Capture the cell that displays the provided text and extract its (x, y) central coordinate. 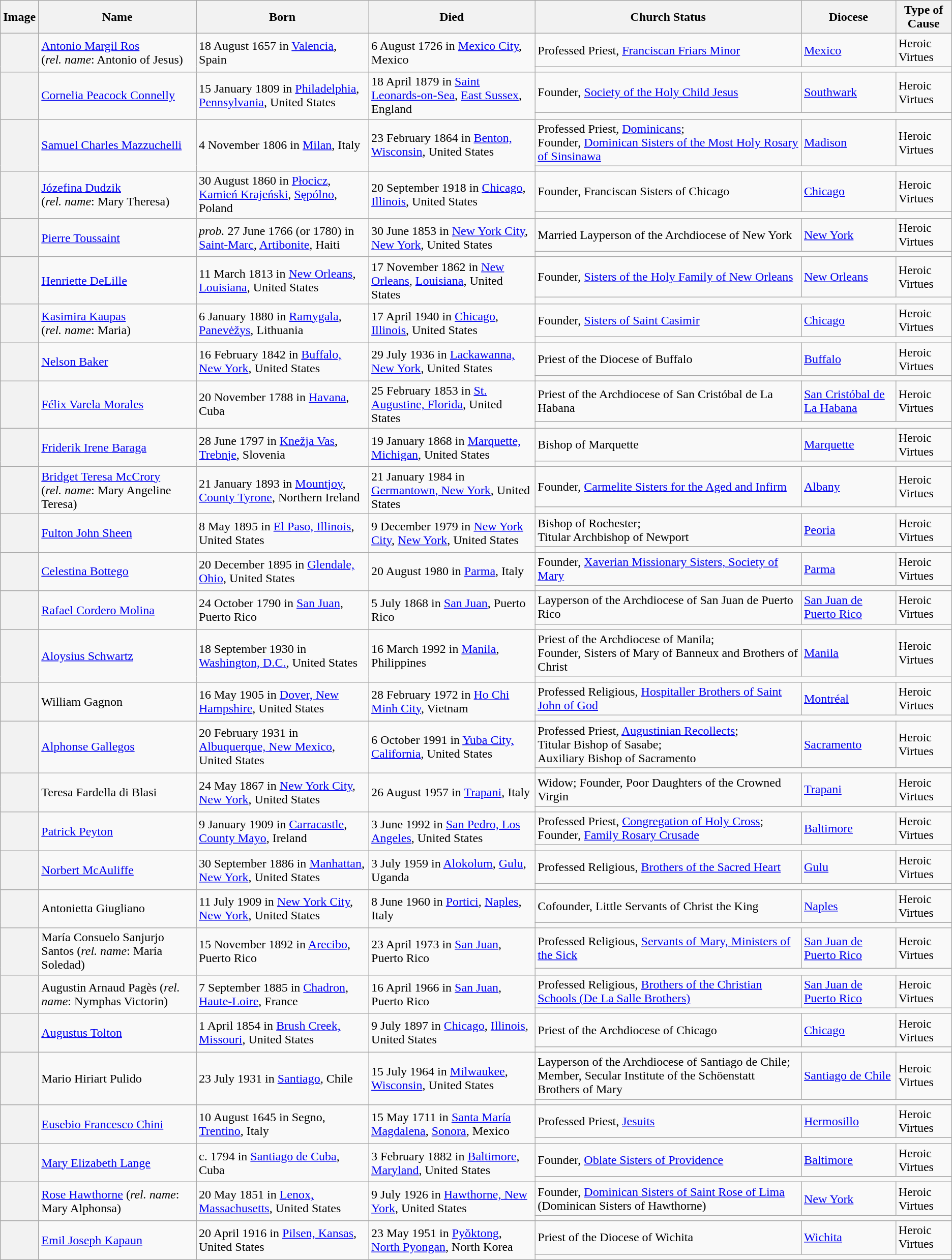
Pierre Toussaint (117, 237)
28 June 1797 in Knežja Vas, Trebnje, Slovenia (283, 447)
Nelson Baker (117, 362)
Founder, Sisters of Saint Casimir (668, 320)
20 November 1788 in Havana, Cuba (283, 405)
Norbert McAuliffe (117, 870)
Name (117, 17)
Professed Priest, Congregation of Holy Cross; Founder, Family Rosary Crusade (668, 829)
San Cristóbal de La Habana (848, 402)
Born (283, 17)
Aloysius Schwartz (117, 656)
Hermosillo (848, 1122)
William Gagnon (117, 701)
23 February 1864 in Benton, Wisconsin, United States (452, 145)
Mario Hiriart Pulido (117, 1078)
Layperson of the Archdiocese of Santiago de Chile; Member, Secular Institute of the Schöenstatt Brothers of Mary (668, 1075)
Professed Priest, Augustinian Recollects; Titular Bishop of Sasabe; Auxiliary Bishop of Sacramento (668, 744)
Patrick Peyton (117, 831)
Founder, Society of the Holy Child Jesus (668, 93)
Cornelia Peacock Connelly (117, 96)
Naples (848, 906)
Buffalo (848, 359)
4 November 1806 in Milan, Italy (283, 145)
3 June 1992 in San Pedro, Los Angeles, United States (452, 831)
20 February 1931 in Albuquerque, New Mexico, United States (283, 747)
Bishop of Marquette (668, 444)
18 September 1930 in Washington, D.C., United States (283, 656)
Sacramento (848, 744)
21 January 1893 in Mountjoy, County Tyrone, Northern Ireland (283, 490)
Alphonse Gallegos (117, 747)
Cofounder, Little Servants of Christ the King (668, 906)
11 March 1813 in New Orleans, Louisiana, United States (283, 280)
10 August 1645 in Segno, Trentino, Italy (283, 1124)
28 February 1972 in Ho Chi Minh City, Vietnam (452, 701)
9 January 1909 in Carracastle, County Mayo, Ireland (283, 831)
Antonio Margil Ros (rel. name: Antonio of Jesus) (117, 53)
Parma (848, 568)
Friderik Irene Baraga (117, 447)
Madison (848, 142)
16 February 1842 in Buffalo, New York, United States (283, 362)
Professed Religious, Servants of Mary, Ministers of the Sick (668, 948)
24 October 1790 in San Juan, Puerto Rico (283, 610)
15 November 1892 in Arecibo, Puerto Rico (283, 951)
Albany (848, 487)
8 June 1960 in Portici, Naples, Italy (452, 909)
Professed Religious, Brothers of the Sacred Heart (668, 867)
15 July 1964 in Milwaukee, Wisconsin, United States (452, 1078)
Church Status (668, 17)
7 September 1885 in Chadron, Haute-Loire, France (283, 994)
23 April 1973 in San Juan, Puerto Rico (452, 951)
15 January 1809 in Philadelphia, Pennsylvania, United States (283, 96)
24 May 1867 in New York City, New York, United States (283, 793)
Marquette (848, 444)
Founder, Franciscan Sisters of Chicago (668, 191)
Founder, Dominican Sisters of Saint Rose of Lima (Dominican Sisters of Hawthorne) (668, 1199)
Peoria (848, 530)
Professed Priest, Dominicans; Founder, Dominican Sisters of the Most Holy Rosary of Sinsinawa (668, 142)
25 February 1853 in St. Augustine, Florida, United States (452, 405)
Santiago de Chile (848, 1075)
Professed Religious, Hospitaller Brothers of Saint John of God (668, 699)
Priest of the Archdiocese of Chicago (668, 1030)
19 January 1868 in Marquette, Michigan, United States (452, 447)
Founder, Oblate Sisters of Providence (668, 1160)
prob. 27 June 1766 (or 1780) in Saint-Marc, Artibonite, Haiti (283, 237)
1 April 1854 in Brush Creek, Missouri, United States (283, 1033)
9 December 1979 in New York City, New York, United States (452, 533)
9 July 1897 in Chicago, Illinois, United States (452, 1033)
New Orleans (848, 277)
Bridget Teresa McCrory (rel. name: Mary Angeline Teresa) (117, 490)
16 March 1992 in Manila, Philippines (452, 656)
Founder, Carmelite Sisters for the Aged and Infirm (668, 487)
16 May 1905 in Dover, New Hampshire, United States (283, 701)
Kasimira Kaupas (rel. name: Maria) (117, 323)
Samuel Charles Mazzuchelli (117, 145)
26 August 1957 in Trapani, Italy (452, 793)
16 April 1966 in San Juan, Puerto Rico (452, 994)
20 May 1851 in Lenox, Massachusetts, United States (283, 1202)
5 July 1868 in San Juan, Puerto Rico (452, 610)
Priest of the Diocese of Wichita (668, 1238)
Teresa Fardella di Blasi (117, 793)
Widow; Founder, Poor Daughters of the Crowned Virgin (668, 790)
11 July 1909 in New York City, New York, United States (283, 909)
21 January 1984 in Germantown, New York, United States (452, 490)
Antonietta Giugliano (117, 909)
Trapani (848, 790)
Mary Elizabeth Lange (117, 1163)
20 September 1918 in Chicago, Illinois, United States (452, 195)
6 August 1726 in Mexico City, Mexico (452, 53)
29 July 1936 in Lackawanna, New York, United States (452, 362)
Rafael Cordero Molina (117, 610)
Gulu (848, 867)
20 August 1980 in Parma, Italy (452, 572)
17 April 1940 in Chicago, Illinois, United States (452, 323)
Professed Religious, Brothers of the Christian Schools (De La Salle Brothers) (668, 992)
Félix Varela Morales (117, 405)
18 April 1879 in Saint Leonards-on-Sea, East Sussex, England (452, 96)
17 November 1862 in New Orleans, Louisiana, United States (452, 280)
Augustin Arnaud Pagès (rel. name: Nymphas Victorin) (117, 994)
30 September 1886 in Manhattan, New York, United States (283, 870)
Augustus Tolton (117, 1033)
Henriette DeLille (117, 280)
Southwark (848, 93)
30 August 1860 in Płocicz, Kamień Krajeński, Sępólno, Poland (283, 195)
Priest of the Archdiocese of Manila; Founder, Sisters of Mary of Banneux and Brothers of Christ (668, 653)
Bishop of Rochester; Titular Archbishop of Newport (668, 530)
Priest of the Archdiocese of San Cristóbal de La Habana (668, 402)
Priest of the Diocese of Buffalo (668, 359)
Wichita (848, 1238)
Mexico (848, 50)
30 June 1853 in New York City, New York, United States (452, 237)
3 July 1959 in Alokolum, Gulu, Uganda (452, 870)
6 October 1991 in Yuba City, California, United States (452, 747)
Professed Priest, Jesuits (668, 1122)
8 May 1895 in El Paso, Illinois, United States (283, 533)
6 January 1880 in Ramygala, Panevėžys, Lithuania (283, 323)
c. 1794 in Santiago de Cuba, Cuba (283, 1163)
Emil Joseph Kapaun (117, 1240)
Married Layperson of the Archdiocese of New York (668, 235)
Celestina Bottego (117, 572)
Founder, Sisters of the Holy Family of New Orleans (668, 277)
Manila (848, 653)
Died (452, 17)
María Consuelo Sanjurjo Santos (rel. name: María Soledad) (117, 951)
23 May 1951 in Pyŏktong, North Pyongan, North Korea (452, 1240)
Józefina Dudzik (rel. name: Mary Theresa) (117, 195)
3 February 1882 in Baltimore, Maryland, United States (452, 1163)
Founder, Xaverian Missionary Sisters, Society of Mary (668, 568)
18 August 1657 in Valencia, Spain (283, 53)
Image (19, 17)
Montréal (848, 699)
Eusebio Francesco Chini (117, 1124)
Fulton John Sheen (117, 533)
9 July 1926 in Hawthorne, New York, United States (452, 1202)
Layperson of the Archdiocese of San Juan de Puerto Rico (668, 607)
Diocese (848, 17)
Type of Cause (924, 17)
20 December 1895 in Glendale, Ohio, United States (283, 572)
23 July 1931 in Santiago, Chile (283, 1078)
15 May 1711 in Santa María Magdalena, Sonora, Mexico (452, 1124)
20 April 1916 in Pilsen, Kansas, United States (283, 1240)
Rose Hawthorne (rel. name: Mary Alphonsa) (117, 1202)
Professed Priest, Franciscan Friars Minor (668, 50)
